Return the [X, Y] coordinate for the center point of the cell that contains the specified text.  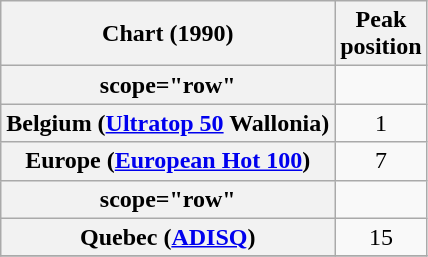
Belgium (Ultratop 50 Wallonia) [168, 123]
Peakposition [381, 34]
Quebec (ADISQ) [168, 237]
Europe (European Hot 100) [168, 161]
15 [381, 237]
Chart (1990) [168, 34]
1 [381, 123]
7 [381, 161]
